Return (x, y) of the center of cell containing provided text 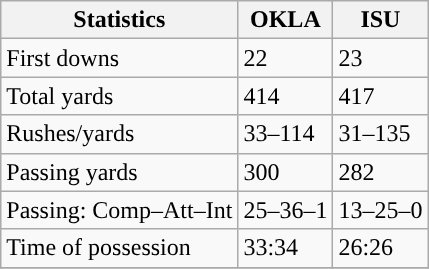
33:34 (286, 248)
31–135 (380, 134)
Rushes/yards (120, 134)
26:26 (380, 248)
417 (380, 96)
First downs (120, 58)
Passing yards (120, 172)
33–114 (286, 134)
13–25–0 (380, 210)
OKLA (286, 20)
ISU (380, 20)
Total yards (120, 96)
Statistics (120, 20)
300 (286, 172)
Time of possession (120, 248)
25–36–1 (286, 210)
414 (286, 96)
22 (286, 58)
23 (380, 58)
Passing: Comp–Att–Int (120, 210)
282 (380, 172)
